Find where the given text appears and provide that cell's center as [X, Y] coordinate. 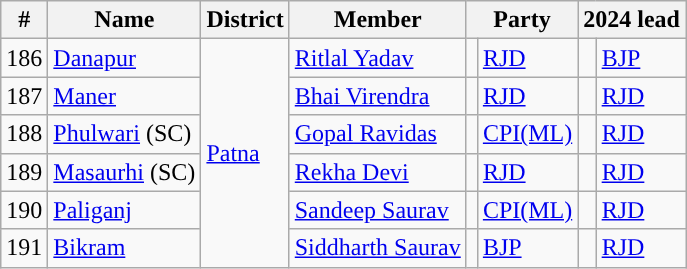
Danapur [124, 58]
188 [24, 134]
Maner [124, 96]
189 [24, 172]
Party [522, 20]
Rekha Devi [378, 172]
Member [378, 20]
186 [24, 58]
District [245, 20]
190 [24, 210]
Siddharth Saurav [378, 248]
# [24, 20]
Masaurhi (SC) [124, 172]
Gopal Ravidas [378, 134]
Phulwari (SC) [124, 134]
Bikram [124, 248]
Name [124, 20]
191 [24, 248]
Bhai Virendra [378, 96]
Sandeep Saurav [378, 210]
Ritlal Yadav [378, 58]
187 [24, 96]
Patna [245, 153]
2024 lead [632, 20]
Paliganj [124, 210]
